Detect which cell encompasses the target text, then output its [X, Y] center coordinate. 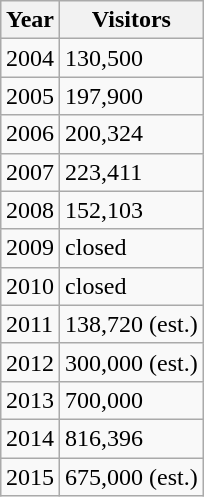
300,000 (est.) [132, 362]
152,103 [132, 210]
2015 [30, 477]
Year [30, 20]
2012 [30, 362]
2014 [30, 438]
700,000 [132, 400]
675,000 (est.) [132, 477]
2008 [30, 210]
138,720 (est.) [132, 324]
2010 [30, 286]
130,500 [132, 58]
197,900 [132, 96]
2013 [30, 400]
2011 [30, 324]
200,324 [132, 134]
2007 [30, 172]
2005 [30, 96]
2004 [30, 58]
Visitors [132, 20]
2009 [30, 248]
2006 [30, 134]
223,411 [132, 172]
816,396 [132, 438]
